Output the [x, y] coordinate of the center of the cell containing the given text.  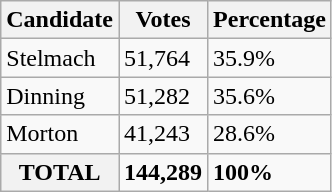
Candidate [60, 20]
41,243 [162, 134]
Stelmach [60, 58]
Dinning [60, 96]
51,764 [162, 58]
51,282 [162, 96]
TOTAL [60, 172]
Percentage [270, 20]
35.6% [270, 96]
Votes [162, 20]
28.6% [270, 134]
100% [270, 172]
Morton [60, 134]
35.9% [270, 58]
144,289 [162, 172]
